From the cell containing the given text, extract its center point as [x, y] coordinate. 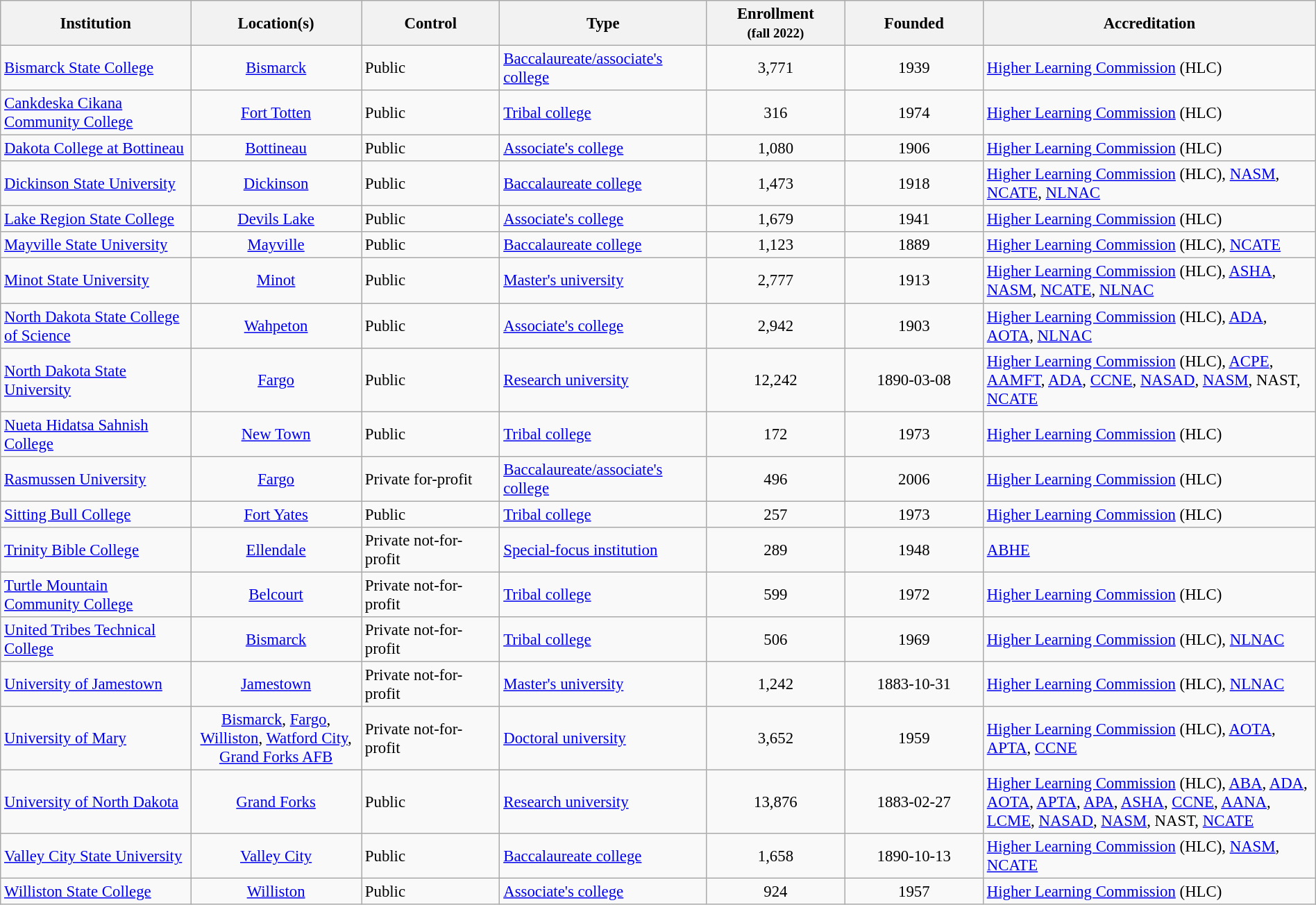
Valley City State University [96, 856]
1957 [913, 892]
Williston State College [96, 892]
1889 [913, 245]
Dakota College at Bottineau [96, 149]
1906 [913, 149]
Nueta Hidatsa Sahnish College [96, 434]
13,876 [776, 802]
University of Jamestown [96, 684]
Doctoral university [603, 738]
Higher Learning Commission (HLC), NCATE [1149, 245]
Minot [276, 280]
Belcourt [276, 594]
1913 [913, 280]
Higher Learning Commission (HLC), NASM, NCATE [1149, 856]
599 [776, 594]
172 [776, 434]
12,242 [776, 380]
1939 [913, 68]
Bismarck State College [96, 68]
Location(s) [276, 24]
1,473 [776, 183]
Ellendale [276, 550]
3,771 [776, 68]
1903 [913, 326]
1,679 [776, 219]
Williston [276, 892]
Turtle Mountain Community College [96, 594]
Private for-profit [430, 479]
1883-02-27 [913, 802]
1890-10-13 [913, 856]
Bismarck, Fargo, Williston, Watford City, Grand Forks AFB [276, 738]
1,242 [776, 684]
1883-10-31 [913, 684]
Type [603, 24]
Minot State University [96, 280]
University of North Dakota [96, 802]
North Dakota State College of Science [96, 326]
2006 [913, 479]
496 [776, 479]
Trinity Bible College [96, 550]
924 [776, 892]
Jamestown [276, 684]
1941 [913, 219]
1974 [913, 112]
Higher Learning Commission (HLC), AOTA, APTA, CCNE [1149, 738]
Fort Yates [276, 514]
Founded [913, 24]
Fort Totten [276, 112]
Wahpeton [276, 326]
Higher Learning Commission (HLC), ASHA, NASM, NCATE, NLNAC [1149, 280]
Mayville State University [96, 245]
1,123 [776, 245]
Accreditation [1149, 24]
University of Mary [96, 738]
Bottineau [276, 149]
United Tribes Technical College [96, 640]
1969 [913, 640]
Control [430, 24]
Higher Learning Commission (HLC), ADA, AOTA, NLNAC [1149, 326]
Special-focus institution [603, 550]
Devils Lake [276, 219]
1890-03-08 [913, 380]
1918 [913, 183]
3,652 [776, 738]
Sitting Bull College [96, 514]
Lake Region State College [96, 219]
Rasmussen University [96, 479]
North Dakota State University [96, 380]
1959 [913, 738]
Higher Learning Commission (HLC), ACPE, AAMFT, ADA, CCNE, NASAD, NASM, NAST, NCATE [1149, 380]
506 [776, 640]
Dickinson [276, 183]
257 [776, 514]
Valley City [276, 856]
Cankdeska Cikana Community College [96, 112]
1972 [913, 594]
1,658 [776, 856]
1,080 [776, 149]
2,942 [776, 326]
Institution [96, 24]
2,777 [776, 280]
Mayville [276, 245]
New Town [276, 434]
Higher Learning Commission (HLC), NASM, NCATE, NLNAC [1149, 183]
Dickinson State University [96, 183]
Higher Learning Commission (HLC), ABA, ADA, AOTA, APTA, APA, ASHA, CCNE, AANA, LCME, NASAD, NASM, NAST, NCATE [1149, 802]
316 [776, 112]
1948 [913, 550]
289 [776, 550]
Enrollment(fall 2022) [776, 24]
ABHE [1149, 550]
Grand Forks [276, 802]
